Return the [X, Y] coordinate for the center point of the cell that contains the specified text.  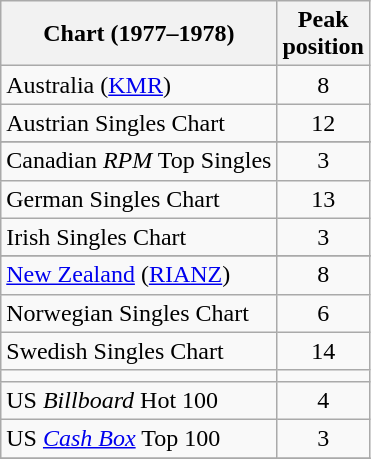
Canadian RPM Top Singles [139, 161]
4 [323, 400]
14 [323, 351]
Chart (1977–1978) [139, 34]
German Singles Chart [139, 199]
Peakposition [323, 34]
US Billboard Hot 100 [139, 400]
Norwegian Singles Chart [139, 313]
US Cash Box Top 100 [139, 438]
Austrian Singles Chart [139, 123]
13 [323, 199]
Swedish Singles Chart [139, 351]
New Zealand (RIANZ) [139, 275]
12 [323, 123]
6 [323, 313]
Australia (KMR) [139, 85]
Irish Singles Chart [139, 237]
